Search for the cell housing the specified text and yield its [x, y] center coordinate. 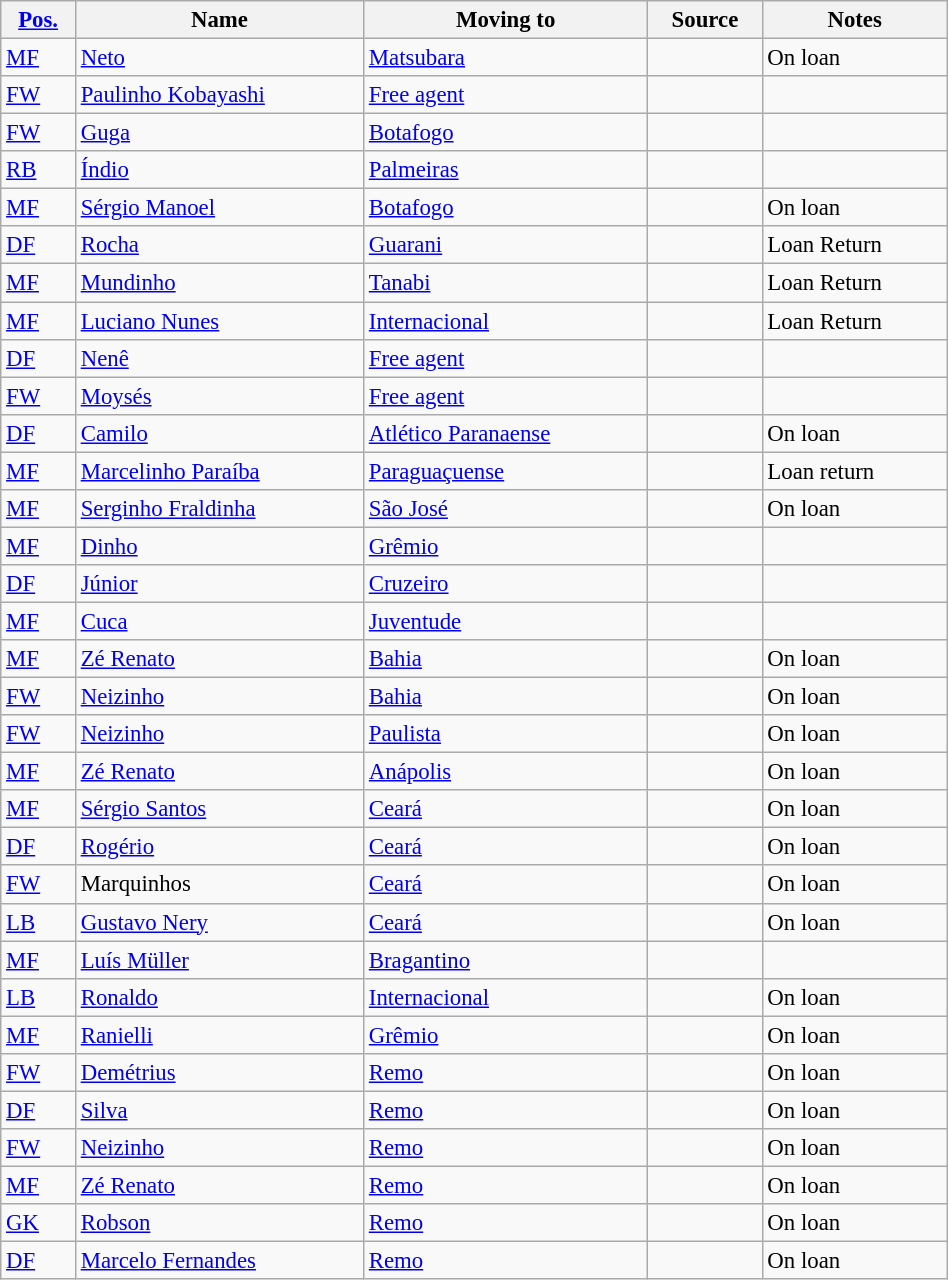
Rocha [219, 245]
Pos. [38, 20]
Loan return [854, 471]
Palmeiras [506, 170]
Marquinhos [219, 885]
RB [38, 170]
Name [219, 20]
Ranielli [219, 1035]
Camilo [219, 433]
Sérgio Santos [219, 809]
Tanabi [506, 283]
Serginho Fraldinha [219, 509]
Paulista [506, 734]
Matsubara [506, 58]
Luciano Nunes [219, 321]
Nenê [219, 358]
Source [705, 20]
Marcelo Fernandes [219, 1261]
Moving to [506, 20]
Paraguaçuense [506, 471]
Marcelinho Paraíba [219, 471]
São José [506, 509]
Sérgio Manoel [219, 208]
Anápolis [506, 772]
Cuca [219, 621]
Júnior [219, 584]
Guarani [506, 245]
Luís Müller [219, 960]
Gustavo Nery [219, 922]
Dinho [219, 546]
Silva [219, 1110]
Cruzeiro [506, 584]
Rogério [219, 847]
Neto [219, 58]
Atlético Paranaense [506, 433]
Notes [854, 20]
Demétrius [219, 1073]
Bragantino [506, 960]
Juventude [506, 621]
Guga [219, 133]
Robson [219, 1223]
Índio [219, 170]
Moysés [219, 396]
GK [38, 1223]
Paulinho Kobayashi [219, 95]
Mundinho [219, 283]
Ronaldo [219, 997]
